Capture the cell that displays the provided text and extract its (X, Y) central coordinate. 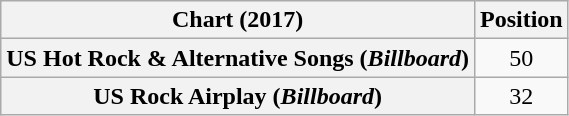
50 (521, 58)
Position (521, 20)
32 (521, 96)
US Hot Rock & Alternative Songs (Billboard) (238, 58)
Chart (2017) (238, 20)
US Rock Airplay (Billboard) (238, 96)
